Output the (X, Y) coordinate of the center of the cell containing the given text.  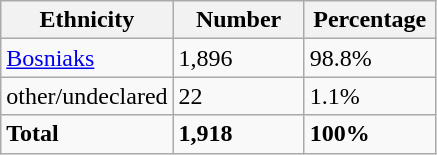
1,918 (238, 134)
Number (238, 20)
other/undeclared (87, 96)
98.8% (370, 58)
1,896 (238, 58)
Ethnicity (87, 20)
100% (370, 134)
1.1% (370, 96)
Total (87, 134)
Bosniaks (87, 58)
Percentage (370, 20)
22 (238, 96)
